Return [X, Y] of the center of cell containing provided text 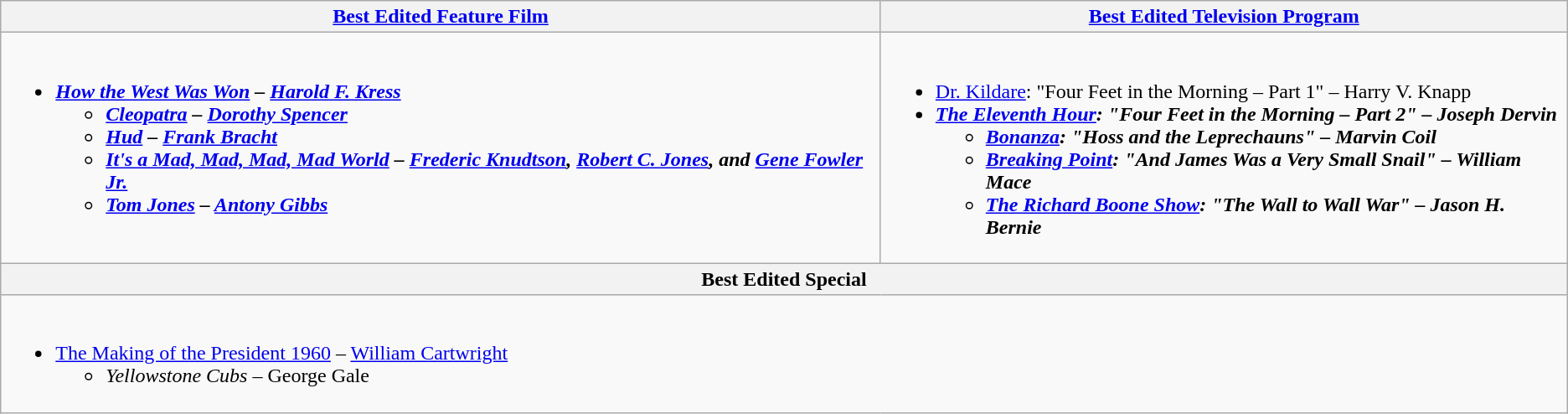
Best Edited Feature Film [441, 17]
Best Edited Television Program [1224, 17]
Best Edited Special [784, 279]
The Making of the President 1960 – William CartwrightYellowstone Cubs – George Gale [784, 354]
